Capture the cell that displays the provided text and extract its [X, Y] central coordinate. 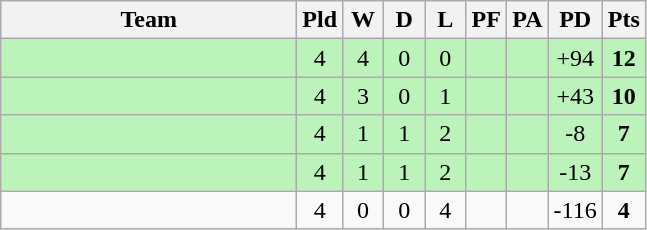
L [446, 20]
PF [486, 20]
+43 [575, 96]
10 [624, 96]
-116 [575, 210]
PA [528, 20]
W [364, 20]
PD [575, 20]
D [404, 20]
Pld [320, 20]
Team [149, 20]
-13 [575, 172]
12 [624, 58]
Pts [624, 20]
-8 [575, 134]
+94 [575, 58]
3 [364, 96]
